Output the [X, Y] coordinate of the center of the cell containing the given text.  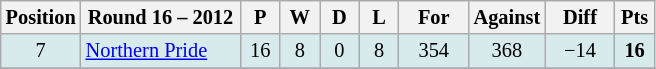
Northern Pride [161, 51]
D [340, 17]
W [300, 17]
368 [508, 51]
Pts [635, 17]
Round 16 – 2012 [161, 17]
L [379, 17]
0 [340, 51]
354 [434, 51]
7 [41, 51]
Position [41, 17]
Against [508, 17]
For [434, 17]
Diff [580, 17]
−14 [580, 51]
P [260, 17]
